From the cell containing the given text, extract its center point as [X, Y] coordinate. 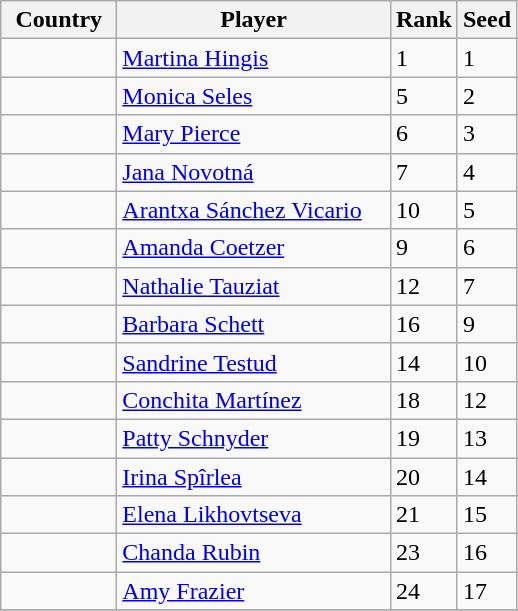
Amy Frazier [254, 591]
17 [486, 591]
Chanda Rubin [254, 553]
13 [486, 438]
Barbara Schett [254, 324]
15 [486, 515]
21 [424, 515]
23 [424, 553]
Country [59, 20]
20 [424, 477]
3 [486, 134]
Player [254, 20]
Amanda Coetzer [254, 248]
2 [486, 96]
Sandrine Testud [254, 362]
Martina Hingis [254, 58]
18 [424, 400]
Patty Schnyder [254, 438]
19 [424, 438]
24 [424, 591]
Nathalie Tauziat [254, 286]
4 [486, 172]
Mary Pierce [254, 134]
Irina Spîrlea [254, 477]
Jana Novotná [254, 172]
Seed [486, 20]
Elena Likhovtseva [254, 515]
Monica Seles [254, 96]
Rank [424, 20]
Arantxa Sánchez Vicario [254, 210]
Conchita Martínez [254, 400]
